Locate the cell with the specified text and output its [x, y] center coordinate. 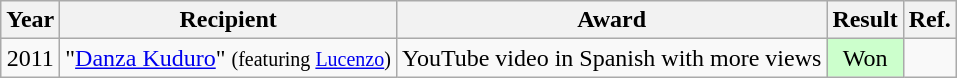
Year [30, 20]
"Danza Kuduro" (featuring Lucenzo) [228, 58]
2011 [30, 58]
Award [611, 20]
Result [865, 20]
Won [865, 58]
Recipient [228, 20]
Ref. [930, 20]
YouTube video in Spanish with more views [611, 58]
